Pinpoint the cell where the given text exists, returning its [x, y] midpoint coordinate. 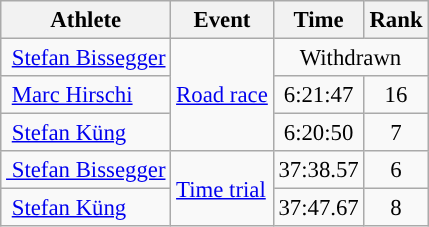
Marc Hirschi [86, 95]
Rank [396, 20]
37:38.57 [318, 170]
6:21:47 [318, 95]
6 [396, 170]
37:47.67 [318, 208]
Athlete [86, 20]
Time trial [222, 188]
Event [222, 20]
Time [318, 20]
16 [396, 95]
8 [396, 208]
7 [396, 133]
Withdrawn [350, 58]
6:20:50 [318, 133]
Road race [222, 96]
